Search for the cell housing the specified text and yield its (x, y) center coordinate. 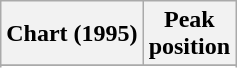
Peakposition (189, 34)
Chart (1995) (72, 34)
